Extract the [x, y] coordinate from the center of the cell holding the provided text.  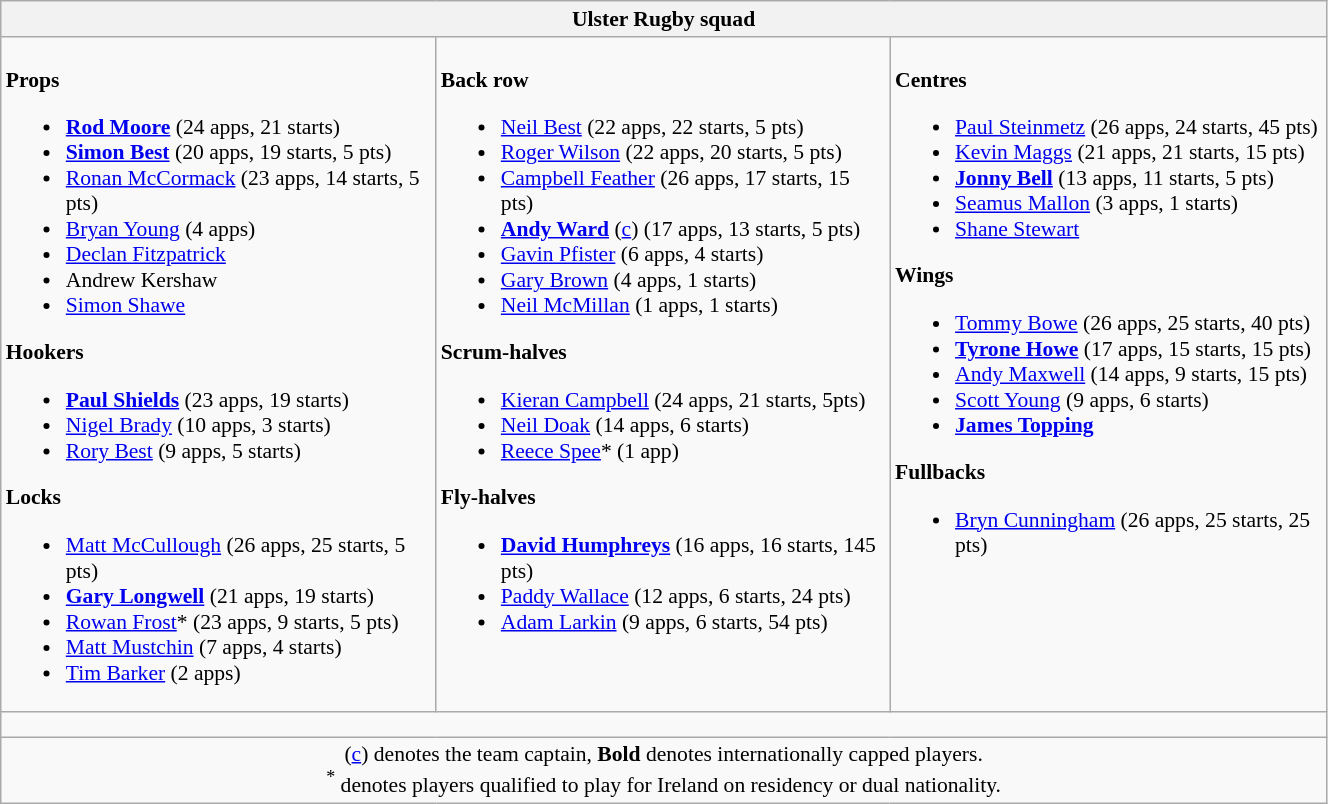
Ulster Rugby squad [664, 19]
